Find where the given text appears and provide that cell's center as [x, y] coordinate. 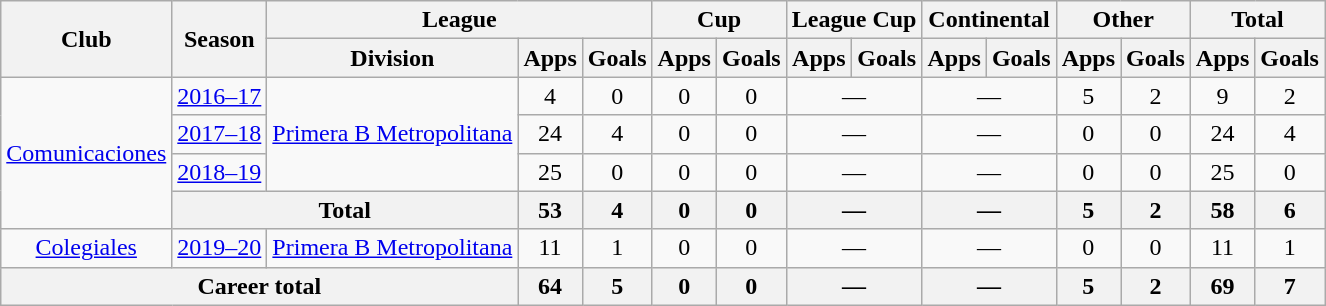
Season [220, 39]
2017–18 [220, 134]
2019–20 [220, 248]
69 [1222, 286]
Continental [989, 20]
7 [1290, 286]
6 [1290, 210]
Club [86, 39]
2016–17 [220, 96]
League [460, 20]
2018–19 [220, 172]
Colegiales [86, 248]
Other [1123, 20]
64 [550, 286]
53 [550, 210]
58 [1222, 210]
League Cup [854, 20]
Comunicaciones [86, 153]
Division [392, 58]
Cup [719, 20]
Career total [260, 286]
9 [1222, 96]
